Determine the [X, Y] coordinate at the center of the cell enclosing the given text.  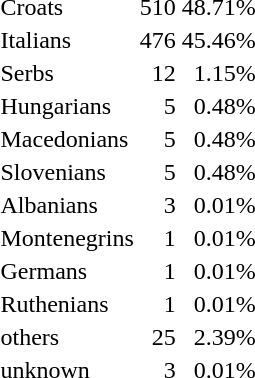
12 [158, 73]
3 [158, 205]
25 [158, 337]
476 [158, 40]
